Search for the cell housing the specified text and yield its (X, Y) center coordinate. 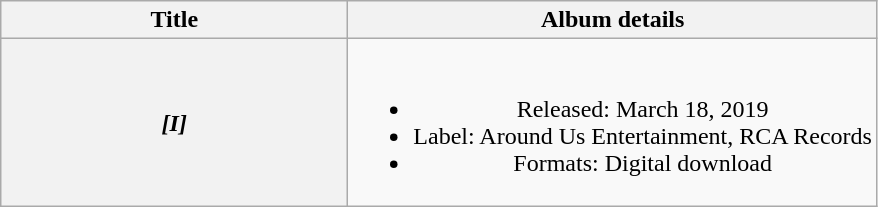
[I] (174, 122)
Title (174, 20)
Released: March 18, 2019Label: Around Us Entertainment, RCA RecordsFormats: Digital download (613, 122)
Album details (613, 20)
